Search for the cell housing the specified text and yield its [X, Y] center coordinate. 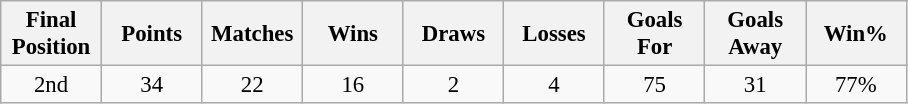
75 [654, 85]
2nd [52, 85]
2 [454, 85]
Matches [252, 34]
Wins [354, 34]
16 [354, 85]
Draws [454, 34]
Goals For [654, 34]
Points [152, 34]
34 [152, 85]
Final Position [52, 34]
4 [554, 85]
Losses [554, 34]
Win% [856, 34]
22 [252, 85]
77% [856, 85]
Goals Away [756, 34]
31 [756, 85]
